Return the [x, y] coordinate for the center point of the cell that contains the specified text.  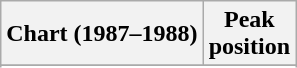
Chart (1987–1988) [102, 34]
Peakposition [249, 34]
